Determine the (x, y) coordinate at the center of the cell enclosing the given text.  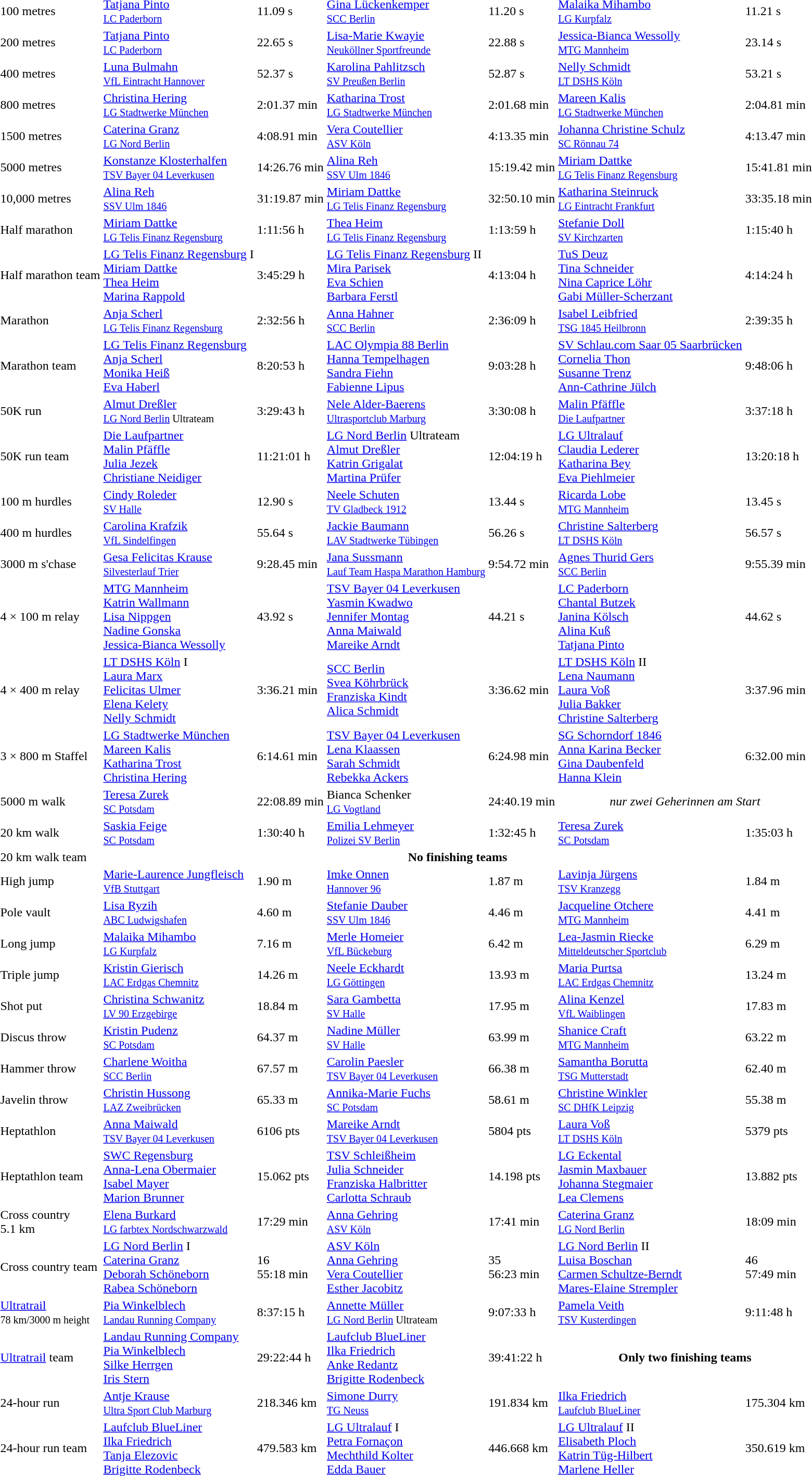
LG Telis Finanz Regensburg IMiriam DattkeThea HeimMarina Rappold (179, 275)
1:13:59 h (522, 230)
Almut DreßlerLG Nord Berlin Ultrateam (179, 411)
Charlene WoithaSCC Berlin (179, 1068)
Christina SchwanitzLV 90 Erzgebirge (179, 1006)
Stefanie DollSV Kirchzarten (650, 230)
1:32:45 h (522, 833)
1.90 m (290, 881)
Anna HahnerSCC Berlin (406, 321)
Pamela VeithTSV Kusterdingen (650, 1312)
Nelly SchmidtLT DSHS Köln (650, 74)
LG Telis Finanz RegensburgAnja ScherlMonika HeißEva Haberl (179, 365)
Malin PfäffleDie Laufpartner (650, 411)
Simone DurryTG Neuss (406, 1403)
Jana SussmannLauf Team Haspa Marathon Hamburg (406, 564)
LT DSHS Köln ILaura MarxFelicitas UlmerElena KeletyNelly Schmidt (179, 690)
9:07:33 h (522, 1312)
Mareen KalisLG Stadtwerke München (650, 105)
LG Nord Berlin IILuisa BoschanCarmen Schultze-BerndtMares-Elaine Strempler (650, 1267)
LG Telis Finanz Regensburg IIMira ParisekEva SchienBarbara Ferstl (406, 275)
18.84 m (290, 1006)
Lisa RyzihABC Ludwigshafen (179, 912)
Ricarda LobeMTG Mannheim (650, 502)
31:19.87 min (290, 199)
66.38 m (522, 1068)
1655:18 min (290, 1267)
Cindy RolederSV Halle (179, 502)
Kristin PudenzSC Potsdam (179, 1037)
6:24.98 min (522, 756)
Sara GambettaSV Halle (406, 1006)
44.21 s (522, 616)
ASV KölnAnna GehringVera CoutellierEsther Jacobitz (406, 1267)
Konstanze KlosterhalfenTSV Bayer 04 Leverkusen (179, 168)
Anna MaiwaldTSV Bayer 04 Leverkusen (179, 1131)
2:01.68 min (522, 105)
TuS DeuzTina SchneiderNina Caprice LöhrGabi Müller-Scherzant (650, 275)
1.87 m (522, 881)
4.60 m (290, 912)
LT DSHS Köln IILena NaumannLaura VoßJulia BakkerChristine Salterberg (650, 690)
Annette MüllerLG Nord Berlin Ultrateam (406, 1312)
Landau Running CompanyPia WinkelblechSilke HerrgenIris Stern (179, 1358)
Agnes Thurid GersSCC Berlin (650, 564)
Alina KenzelVfL Waiblingen (650, 1006)
SCC BerlinSvea KöhrbrückFranziska KindtAlica Schmidt (406, 690)
Christine WinklerSC DHfK Leipzig (650, 1100)
Carolin PaeslerTSV Bayer 04 Leverkusen (406, 1068)
2:32:56 h (290, 321)
Pia WinkelblechLandau Running Company (179, 1312)
4:08.91 min (290, 136)
7.16 m (290, 943)
22:08.89 min (290, 802)
1:30:40 h (290, 833)
Elena BurkardLG farbtex Nordschwarzwald (179, 1221)
Kristin GierischLAC Erdgas Chemnitz (179, 975)
4.46 m (522, 912)
39:41:22 h (522, 1358)
56.26 s (522, 533)
64.37 m (290, 1037)
Emilia LehmeyerPolizei SV Berlin (406, 833)
Lisa-Marie KwayieNeuköllner Sportfreunde (406, 43)
14.26 m (290, 975)
17.95 m (522, 1006)
3:45:29 h (290, 275)
Carolina KrafzikVfL Sindelfingen (179, 533)
Samantha BoruttaTSG Mutterstadt (650, 1068)
8:20:53 h (290, 365)
52.87 s (522, 74)
1:11:56 h (290, 230)
Imke OnnenHannover 96 (406, 881)
LG Nord Berlin ICaterina GranzDeborah SchönebornRabea Schöneborn (179, 1267)
22.65 s (290, 43)
Annika-Marie FuchsSC Potsdam (406, 1100)
TSV Bayer 04 LeverkusenYasmin KwadwoJennifer MontagAnna MaiwaldMareike Arndt (406, 616)
Neele EckhardtLG Göttingen (406, 975)
9:03:28 h (522, 365)
Anna GehringASV Köln (406, 1221)
Tatjana PintoLC Paderborn (179, 43)
Johanna Christine SchulzSC Rönnau 74 (650, 136)
Jessica-Bianca WessollyMTG Mannheim (650, 43)
Laura VoßLT DSHS Köln (650, 1131)
TSV SchleißheimJulia SchneiderFranziska HalbritterCarlotta Schraub (406, 1177)
15.062 pts (290, 1177)
Die LaufpartnerMalin PfäffleJulia JezekChristiane Neidiger (179, 456)
MTG MannheimKatrin WallmannLisa NippgenNadine GonskaJessica-Bianca Wessolly (179, 616)
Lavinja JürgensTSV Kranzegg (650, 881)
Thea HeimLG Telis Finanz Regensburg (406, 230)
5804 pts (522, 1131)
Jackie BaumannLAV Stadtwerke Tübingen (406, 533)
Antje KrauseUltra Sport Club Marburg (179, 1403)
3:29:43 h (290, 411)
Nele Alder-BaerensUltrasportclub Marburg (406, 411)
LAC Olympia 88 BerlinHanna TempelhagenSandra FiehnFabienne Lipus (406, 365)
22.88 s (522, 43)
Merle HomeierVfL Bückeburg (406, 943)
6.42 m (522, 943)
LG Nord Berlin UltrateamAlmut DreßlerKatrin GrigalatMartina Prüfer (406, 456)
8:37:15 h (290, 1312)
24:40.19 min (522, 802)
12:04:19 h (522, 456)
Marie-Laurence JungfleischVfB Stuttgart (179, 881)
Saskia FeigeSC Potsdam (179, 833)
LG EckentalJasmin MaxbauerJohanna StegmaierLea Clemens (650, 1177)
218.346 km (290, 1403)
Malaika MihamboLG Kurpfalz (179, 943)
Anja ScherlLG Telis Finanz Regensburg (179, 321)
Karolina PahlitzschSV Preußen Berlin (406, 74)
3556:23 min (522, 1267)
Laufclub BlueLinerIlka FriedrichAnke RedantzBrigitte Rodenbeck (406, 1358)
Katharina TrostLG Stadtwerke München (406, 105)
Christine SalterbergLT DSHS Köln (650, 533)
Neele SchutenTV Gladbeck 1912 (406, 502)
Katharina SteinruckLG Eintracht Frankfurt (650, 199)
11:21:01 h (290, 456)
3:30:08 h (522, 411)
67.57 m (290, 1068)
65.33 m (290, 1100)
12.90 s (290, 502)
Ilka FriedrichLaufclub BlueLiner (650, 1403)
32:50.10 min (522, 199)
Christin HussongLAZ Zweibrücken (179, 1100)
Shanice CraftMTG Mannheim (650, 1037)
191.834 km (522, 1403)
17:41 min (522, 1221)
Mareike ArndtTSV Bayer 04 Leverkusen (406, 1131)
Jacqueline OtchereMTG Mannheim (650, 912)
Maria PurtsaLAC Erdgas Chemnitz (650, 975)
2:01.37 min (290, 105)
LC PaderbornChantal ButzekJanina KölschAlina KußTatjana Pinto (650, 616)
Stefanie DauberSSV Ulm 1846 (406, 912)
3:36.62 min (522, 690)
Bianca SchenkerLG Vogtland (406, 802)
14:26.76 min (290, 168)
3:36.21 min (290, 690)
Vera CoutellierASV Köln (406, 136)
43.92 s (290, 616)
4:13.35 min (522, 136)
63.99 m (522, 1037)
Lea-Jasmin RieckeMitteldeutscher Sportclub (650, 943)
9:28.45 min (290, 564)
LG UltralaufClaudia LedererKatharina BeyEva Piehlmeier (650, 456)
6:14.61 min (290, 756)
SV Schlau.com Saar 05 SaarbrückenCornelia ThonSusanne TrenzAnn-Cathrine Jülch (650, 365)
9:54.72 min (522, 564)
17:29 min (290, 1221)
29:22:44 h (290, 1358)
Nadine MüllerSV Halle (406, 1037)
4:13:04 h (522, 275)
14.198 pts (522, 1177)
6106 pts (290, 1131)
55.64 s (290, 533)
Luna BulmahnVfL Eintracht Hannover (179, 74)
58.61 m (522, 1100)
Isabel LeibfriedTSG 1845 Heilbronn (650, 321)
LG Stadtwerke MünchenMareen KalisKatharina TrostChristina Hering (179, 756)
15:19.42 min (522, 168)
13.93 m (522, 975)
Christina HeringLG Stadtwerke München (179, 105)
SWC RegensburgAnna-Lena ObermaierIsabel MayerMarion Brunner (179, 1177)
2:36:09 h (522, 321)
TSV Bayer 04 LeverkusenLena KlaassenSarah SchmidtRebekka Ackers (406, 756)
52.37 s (290, 74)
13.44 s (522, 502)
SG Schorndorf 1846Anna Karina BeckerGina DaubenfeldHanna Klein (650, 756)
Gesa Felicitas KrauseSilvesterlauf Trier (179, 564)
